From the cell containing the given text, extract its center point as (x, y) coordinate. 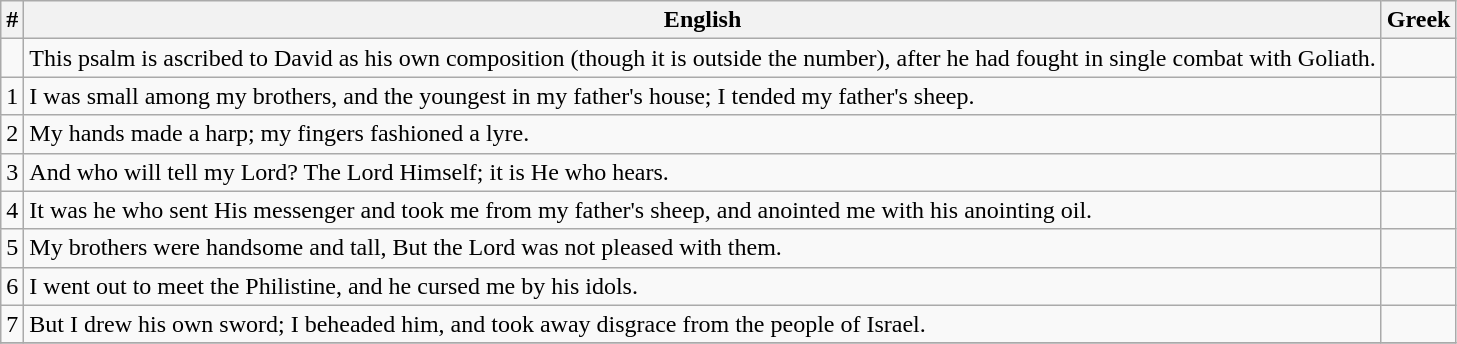
Greek (1418, 20)
1 (12, 96)
This psalm is ascribed to David as his own composition (though it is outside the number), after he had fought in single combat with Goliath. (703, 58)
4 (12, 210)
And who will tell my Lord? The Lord Himself; it is He who hears. (703, 172)
5 (12, 248)
6 (12, 286)
I was small among my brothers, and the youngest in my father's house; I tended my father's sheep. (703, 96)
I went out to meet the Philistine, and he cursed me by his idols. (703, 286)
It was he who sent His messenger and took me from my father's sheep, and anointed me with his anointing oil. (703, 210)
My hands made a harp; my fingers fashioned a lyre. (703, 134)
3 (12, 172)
But I drew his own sword; I beheaded him, and took away disgrace from the people of Israel. (703, 324)
English (703, 20)
7 (12, 324)
2 (12, 134)
# (12, 20)
My brothers were handsome and tall, But the Lord was not pleased with them. (703, 248)
